Pinpoint the cell where the given text exists, returning its (X, Y) midpoint coordinate. 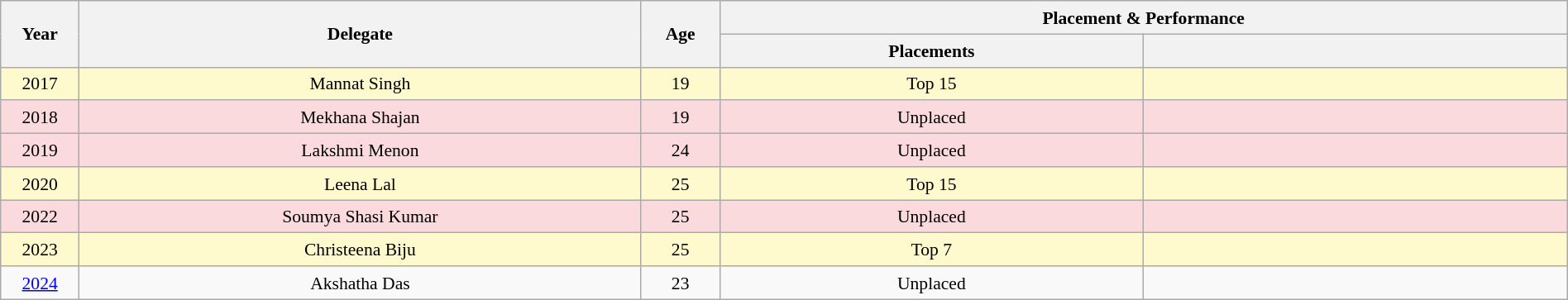
2024 (40, 283)
Christeena Biju (361, 250)
Mekhana Shajan (361, 117)
Mannat Singh (361, 83)
Age (680, 34)
Top 7 (931, 250)
2018 (40, 117)
2020 (40, 183)
Leena Lal (361, 183)
Soumya Shasi Kumar (361, 217)
2017 (40, 83)
23 (680, 283)
2022 (40, 217)
Delegate (361, 34)
Placement & Performance (1143, 17)
Lakshmi Menon (361, 150)
Placements (931, 50)
2019 (40, 150)
2023 (40, 250)
24 (680, 150)
Akshatha Das (361, 283)
Year (40, 34)
